Pinpoint the cell where the given text exists, returning its [X, Y] midpoint coordinate. 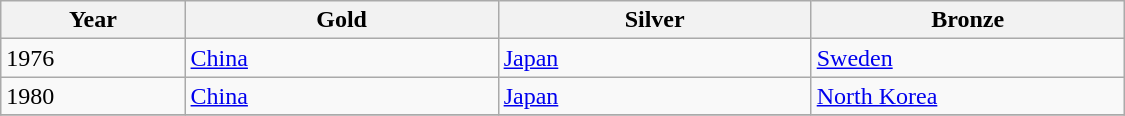
1980 [93, 96]
Gold [342, 20]
Silver [654, 20]
Sweden [968, 58]
1976 [93, 58]
Year [93, 20]
Bronze [968, 20]
North Korea [968, 96]
